Return the (X, Y) coordinate for the center point of the cell that contains the specified text.  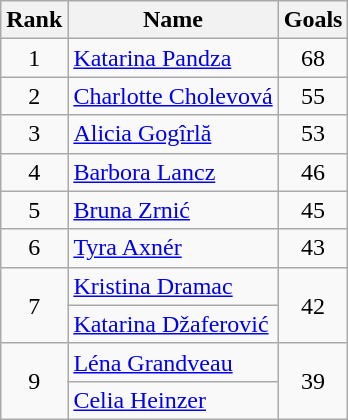
Alicia Gogîrlă (173, 134)
45 (313, 210)
Charlotte Cholevová (173, 96)
Katarina Pandza (173, 58)
Barbora Lancz (173, 172)
53 (313, 134)
1 (34, 58)
Rank (34, 20)
Goals (313, 20)
4 (34, 172)
Name (173, 20)
68 (313, 58)
Tyra Axnér (173, 248)
42 (313, 305)
Celia Heinzer (173, 400)
55 (313, 96)
39 (313, 381)
Léna Grandveau (173, 362)
9 (34, 381)
2 (34, 96)
5 (34, 210)
43 (313, 248)
Bruna Zrnić (173, 210)
Kristina Dramac (173, 286)
3 (34, 134)
Katarina Džaferović (173, 324)
6 (34, 248)
46 (313, 172)
7 (34, 305)
